Identify which cell holds the provided text, then report its [X, Y] central coordinate. 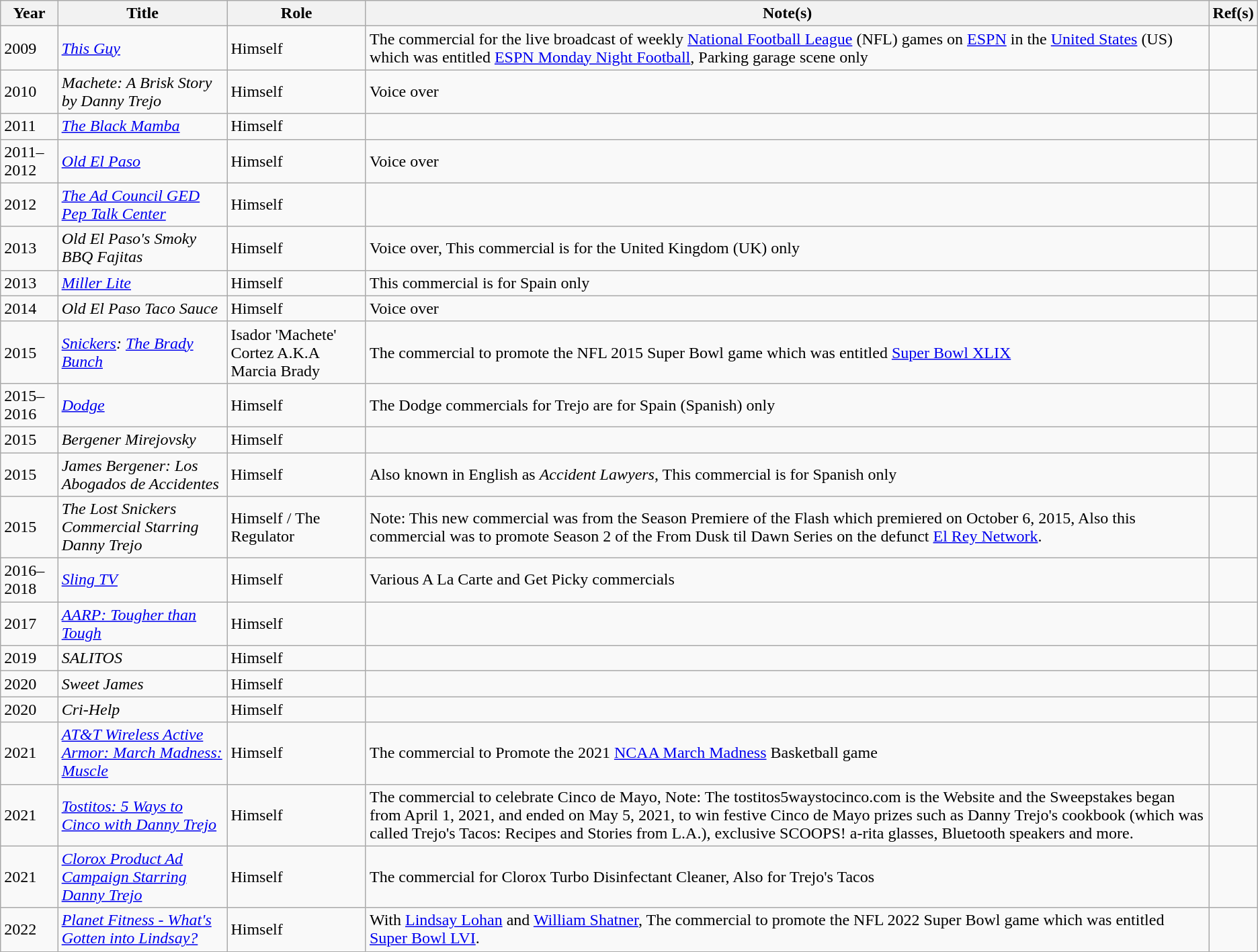
Machete: A Brisk Story by Danny Trejo [142, 91]
The commercial to promote the NFL 2015 Super Bowl game which was entitled Super Bowl XLIX [787, 352]
James Bergener: Los Abogados de Accidentes [142, 474]
Cri-Help [142, 709]
Old El Paso Taco Sauce [142, 308]
2012 [30, 204]
Old El Paso [142, 161]
Sweet James [142, 684]
Role [297, 13]
2014 [30, 308]
Also known in English as Accident Lawyers, This commercial is for Spanish only [787, 474]
Dodge [142, 404]
AARP: Tougher than Tough [142, 623]
Ref(s) [1233, 13]
2019 [30, 658]
Snickers: The Brady Bunch [142, 352]
2011 [30, 126]
Clorox Product Ad Campaign Starring Danny Trejo [142, 877]
Voice over, This commercial is for the United Kingdom (UK) only [787, 249]
Himself / The Regulator [297, 527]
The commercial for Clorox Turbo Disinfectant Cleaner, Also for Trejo's Tacos [787, 877]
2015–2016 [30, 404]
AT&T Wireless Active Armor: March Madness: Muscle [142, 753]
2010 [30, 91]
This Guy [142, 48]
Year [30, 13]
2009 [30, 48]
With Lindsay Lohan and William Shatner, The commercial to promote the NFL 2022 Super Bowl game which was entitled Super Bowl LVI. [787, 930]
SALITOS [142, 658]
Sling TV [142, 580]
Bergener Mirejovsky [142, 439]
Tostitos: 5 Ways to Cinco with Danny Trejo [142, 815]
The commercial to Promote the 2021 NCAA March Madness Basketball game [787, 753]
2011–2012 [30, 161]
Note(s) [787, 13]
Planet Fitness - What's Gotten into Lindsay? [142, 930]
The Ad Council GED Pep Talk Center [142, 204]
The Black Mamba [142, 126]
The Dodge commercials for Trejo are for Spain (Spanish) only [787, 404]
2022 [30, 930]
Miller Lite [142, 283]
2017 [30, 623]
Old El Paso's Smoky BBQ Fajitas [142, 249]
Isador 'Machete' Cortez A.K.A Marcia Brady [297, 352]
Various A La Carte and Get Picky commercials [787, 580]
Title [142, 13]
2016–2018 [30, 580]
This commercial is for Spain only [787, 283]
The Lost Snickers Commercial Starring Danny Trejo [142, 527]
